Find where the given text appears and provide that cell's center as (X, Y) coordinate. 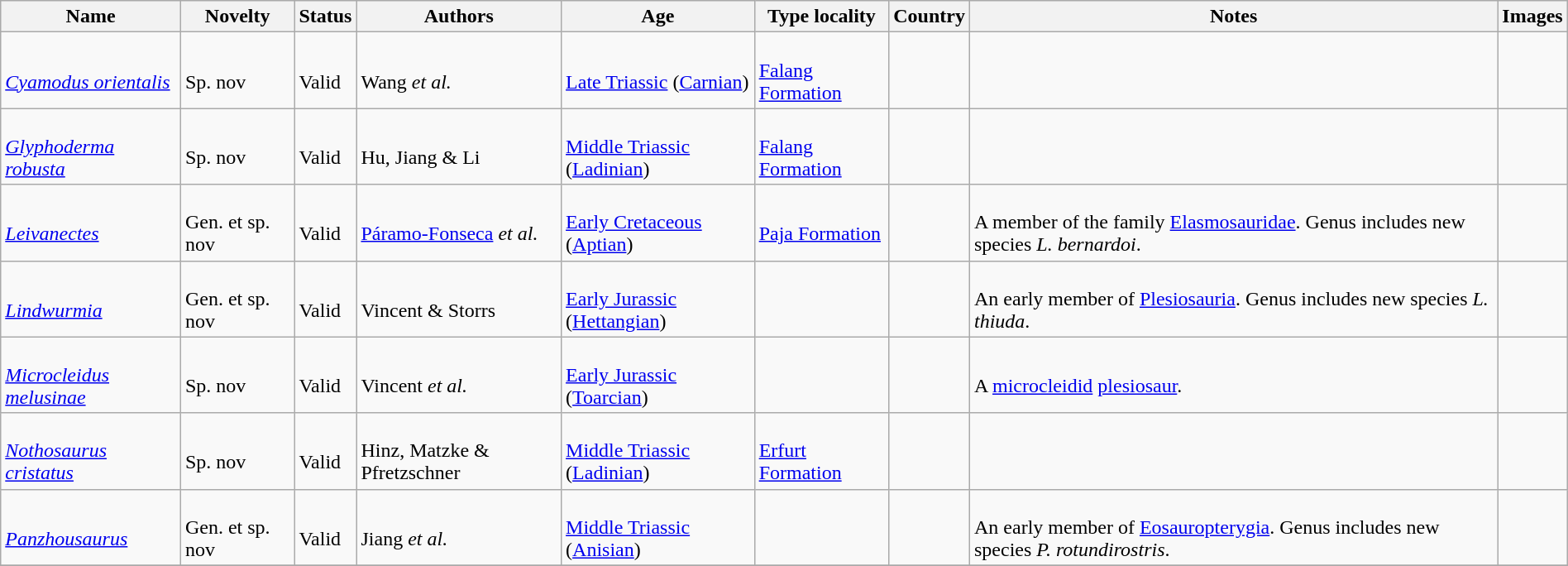
Hu, Jiang & Li (459, 146)
An early member of Plesiosauria. Genus includes new species L. thiuda. (1233, 299)
Images (1532, 17)
Novelty (237, 17)
Vincent et al. (459, 375)
Vincent & Storrs (459, 299)
Hinz, Matzke & Pfretzschner (459, 451)
Páramo-Fonseca et al. (459, 223)
Cyamodus orientalis (91, 70)
Notes (1233, 17)
Age (658, 17)
Paja Formation (822, 223)
Early Jurassic (Hettangian) (658, 299)
An early member of Eosauropterygia. Genus includes new species P. rotundirostris. (1233, 527)
A member of the family Elasmosauridae. Genus includes new species L. bernardoi. (1233, 223)
Panzhousaurus (91, 527)
Nothosaurus cristatus (91, 451)
Glyphoderma robusta (91, 146)
Microcleidus melusinae (91, 375)
Erfurt Formation (822, 451)
Early Jurassic (Toarcian) (658, 375)
A microcleidid plesiosaur. (1233, 375)
Name (91, 17)
Late Triassic (Carnian) (658, 70)
Country (930, 17)
Jiang et al. (459, 527)
Lindwurmia (91, 299)
Wang et al. (459, 70)
Early Cretaceous (Aptian) (658, 223)
Status (326, 17)
Authors (459, 17)
Type locality (822, 17)
Middle Triassic (Anisian) (658, 527)
Leivanectes (91, 223)
